Search for the cell housing the specified text and yield its (x, y) center coordinate. 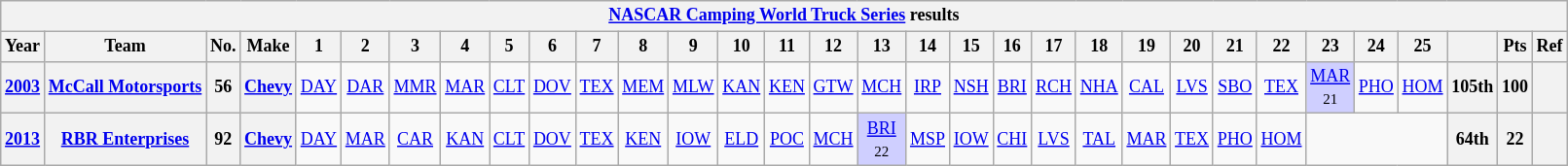
17 (1054, 47)
12 (833, 47)
MAR21 (1331, 87)
2 (365, 47)
SBO (1234, 87)
No. (224, 47)
9 (693, 47)
13 (882, 47)
23 (1331, 47)
18 (1099, 47)
Make (269, 47)
Ref (1550, 47)
McCall Motorsports (125, 87)
14 (929, 47)
RCH (1054, 87)
100 (1515, 87)
MMR (415, 87)
25 (1423, 47)
DAR (365, 87)
21 (1234, 47)
MSP (929, 140)
NASCAR Camping World Truck Series results (784, 16)
5 (510, 47)
CHI (1012, 140)
RBR Enterprises (125, 140)
3 (415, 47)
TAL (1099, 140)
6 (553, 47)
1 (318, 47)
16 (1012, 47)
4 (465, 47)
2013 (23, 140)
105th (1473, 87)
10 (742, 47)
POC (787, 140)
11 (787, 47)
GTW (833, 87)
20 (1192, 47)
19 (1147, 47)
NHA (1099, 87)
BRI (1012, 87)
CAL (1147, 87)
24 (1376, 47)
7 (597, 47)
MLW (693, 87)
CAR (415, 140)
Pts (1515, 47)
92 (224, 140)
Year (23, 47)
IRP (929, 87)
BRI22 (882, 140)
MEM (643, 87)
NSH (971, 87)
ELD (742, 140)
64th (1473, 140)
2003 (23, 87)
15 (971, 47)
Team (125, 47)
8 (643, 47)
56 (224, 87)
